Search for the cell housing the specified text and yield its (X, Y) center coordinate. 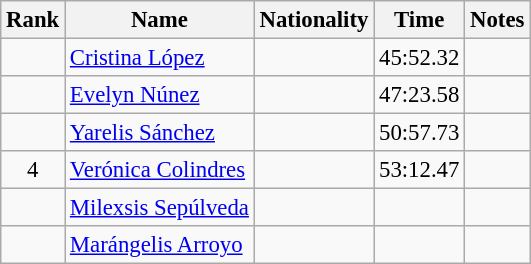
Notes (498, 20)
Yarelis Sánchez (160, 133)
Verónica Colindres (160, 170)
Marángelis Arroyo (160, 245)
Rank (33, 20)
45:52.32 (420, 58)
Nationality (314, 20)
53:12.47 (420, 170)
Cristina López (160, 58)
Evelyn Núnez (160, 95)
50:57.73 (420, 133)
Time (420, 20)
Milexsis Sepúlveda (160, 208)
Name (160, 20)
47:23.58 (420, 95)
4 (33, 170)
